Return the (x, y) coordinate for the center point of the cell that contains the specified text.  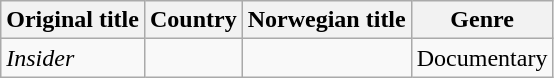
Norwegian title (326, 20)
Genre (482, 20)
Insider (73, 58)
Country (193, 20)
Original title (73, 20)
Documentary (482, 58)
